Extract the [x, y] coordinate from the center of the cell holding the provided text.  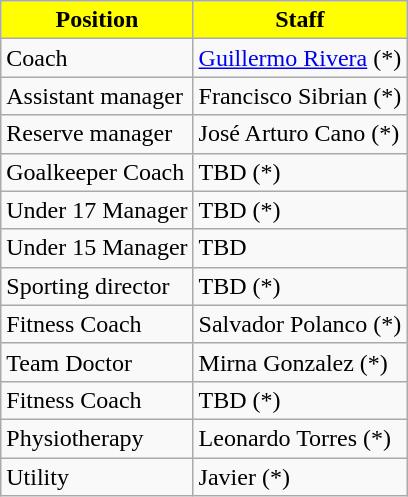
Physiotherapy [97, 438]
Staff [300, 20]
José Arturo Cano (*) [300, 134]
TBD [300, 248]
Sporting director [97, 286]
Coach [97, 58]
Francisco Sibrian (*) [300, 96]
Guillermo Rivera (*) [300, 58]
Mirna Gonzalez (*) [300, 362]
Position [97, 20]
Team Doctor [97, 362]
Reserve manager [97, 134]
Salvador Polanco (*) [300, 324]
Under 15 Manager [97, 248]
Utility [97, 477]
Goalkeeper Coach [97, 172]
Leonardo Torres (*) [300, 438]
Assistant manager [97, 96]
Under 17 Manager [97, 210]
Javier (*) [300, 477]
